Determine the (X, Y) coordinate at the center of the cell enclosing the given text.  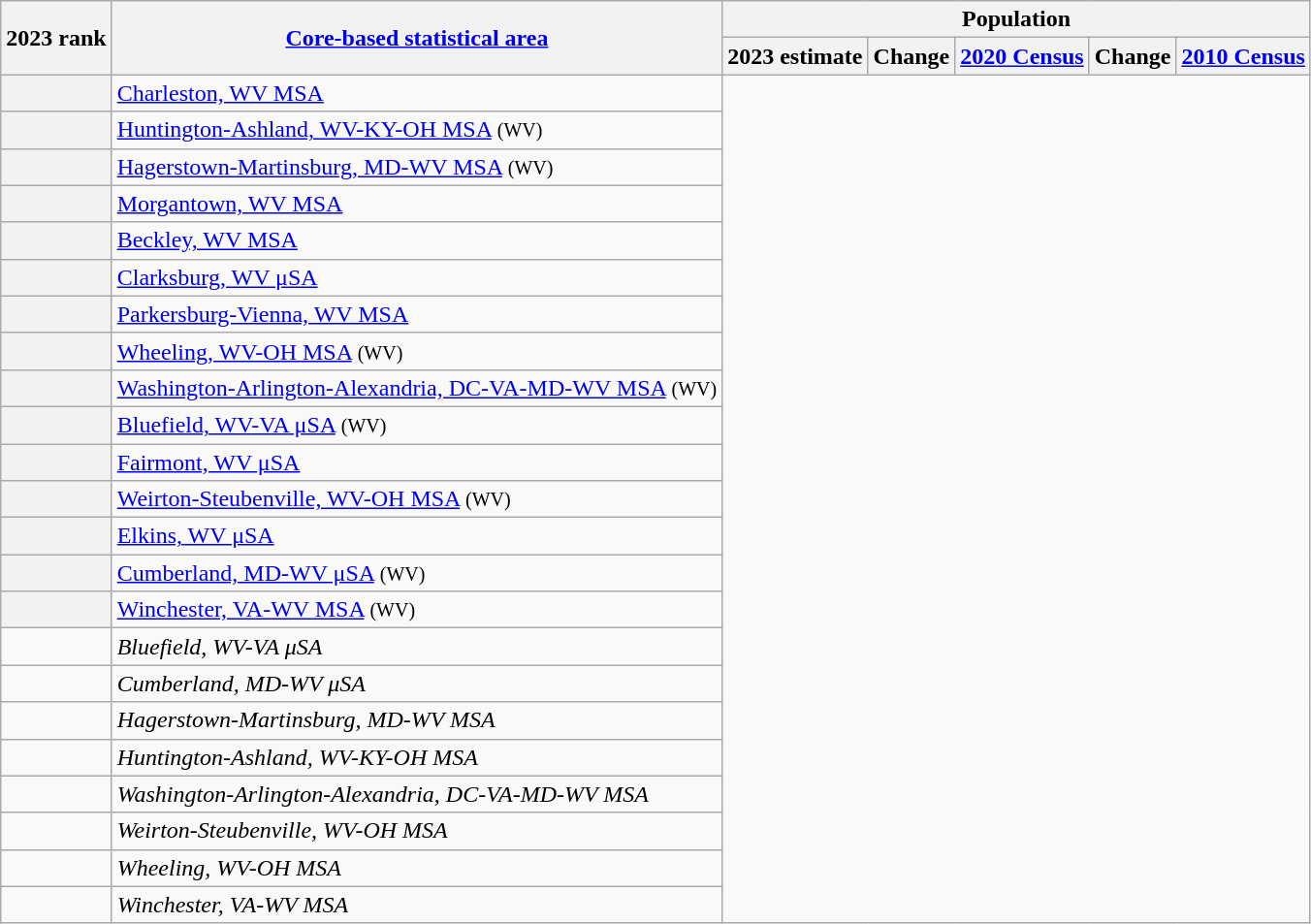
Beckley, WV MSA (417, 240)
Core-based statistical area (417, 38)
2010 Census (1243, 56)
Weirton-Steubenville, WV-OH MSA (WV) (417, 499)
Winchester, VA-WV MSA (WV) (417, 610)
Hagerstown-Martinsburg, MD-WV MSA (417, 720)
Population (1016, 19)
Morgantown, WV MSA (417, 204)
Wheeling, WV-OH MSA (417, 868)
Charleston, WV MSA (417, 93)
Winchester, VA-WV MSA (417, 905)
Parkersburg-Vienna, WV MSA (417, 314)
Washington-Arlington-Alexandria, DC-VA-MD-WV MSA (WV) (417, 388)
Cumberland, MD-WV μSA (WV) (417, 573)
Huntington-Ashland, WV-KY-OH MSA (417, 757)
Huntington-Ashland, WV-KY-OH MSA (WV) (417, 130)
Clarksburg, WV μSA (417, 277)
Cumberland, MD-WV μSA (417, 684)
Fairmont, WV μSA (417, 462)
2020 Census (1022, 56)
Hagerstown-Martinsburg, MD-WV MSA (WV) (417, 167)
2023 rank (56, 38)
Bluefield, WV-VA μSA (WV) (417, 425)
Wheeling, WV-OH MSA (WV) (417, 351)
Bluefield, WV-VA μSA (417, 647)
Washington-Arlington-Alexandria, DC-VA-MD-WV MSA (417, 794)
Weirton-Steubenville, WV-OH MSA (417, 831)
2023 estimate (795, 56)
Elkins, WV μSA (417, 536)
